Determine the (X, Y) coordinate at the center of the cell enclosing the given text.  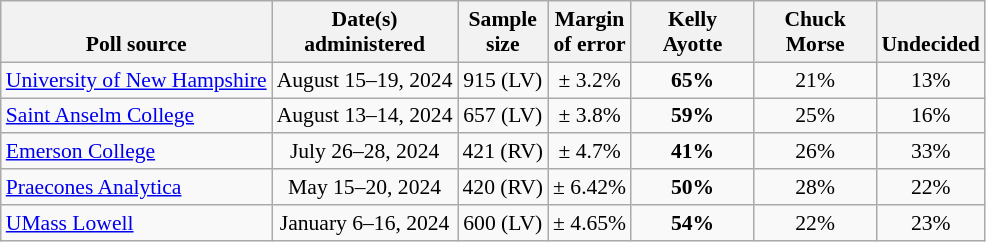
41% (692, 152)
21% (816, 80)
± 4.65% (590, 223)
Samplesize (504, 32)
± 3.8% (590, 116)
16% (930, 116)
421 (RV) (504, 152)
Date(s)administered (365, 32)
UMass Lowell (136, 223)
33% (930, 152)
August 15–19, 2024 (365, 80)
KellyAyotte (692, 32)
28% (816, 187)
Praecones Analytica (136, 187)
50% (692, 187)
July 26–28, 2024 (365, 152)
54% (692, 223)
August 13–14, 2024 (365, 116)
Emerson College (136, 152)
915 (LV) (504, 80)
± 3.2% (590, 80)
Saint Anselm College (136, 116)
ChuckMorse (816, 32)
23% (930, 223)
Poll source (136, 32)
Undecided (930, 32)
420 (RV) (504, 187)
25% (816, 116)
± 4.7% (590, 152)
13% (930, 80)
Marginof error (590, 32)
65% (692, 80)
26% (816, 152)
January 6–16, 2024 (365, 223)
May 15–20, 2024 (365, 187)
59% (692, 116)
600 (LV) (504, 223)
± 6.42% (590, 187)
University of New Hampshire (136, 80)
657 (LV) (504, 116)
